Return (X, Y) of the center of cell containing provided text 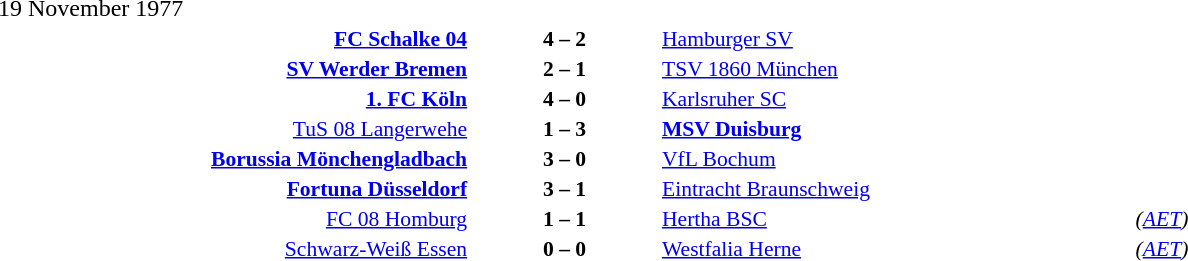
Hamburger SV (896, 38)
Eintracht Braunschweig (896, 188)
4 – 2 (564, 38)
Hertha BSC (896, 218)
4 – 0 (564, 98)
3 – 1 (564, 188)
MSV Duisburg (896, 128)
3 – 0 (564, 158)
1 – 3 (564, 128)
2 – 1 (564, 68)
1 – 1 (564, 218)
TSV 1860 München (896, 68)
VfL Bochum (896, 158)
Karlsruher SC (896, 98)
